Find where the given text appears and provide that cell's center as [x, y] coordinate. 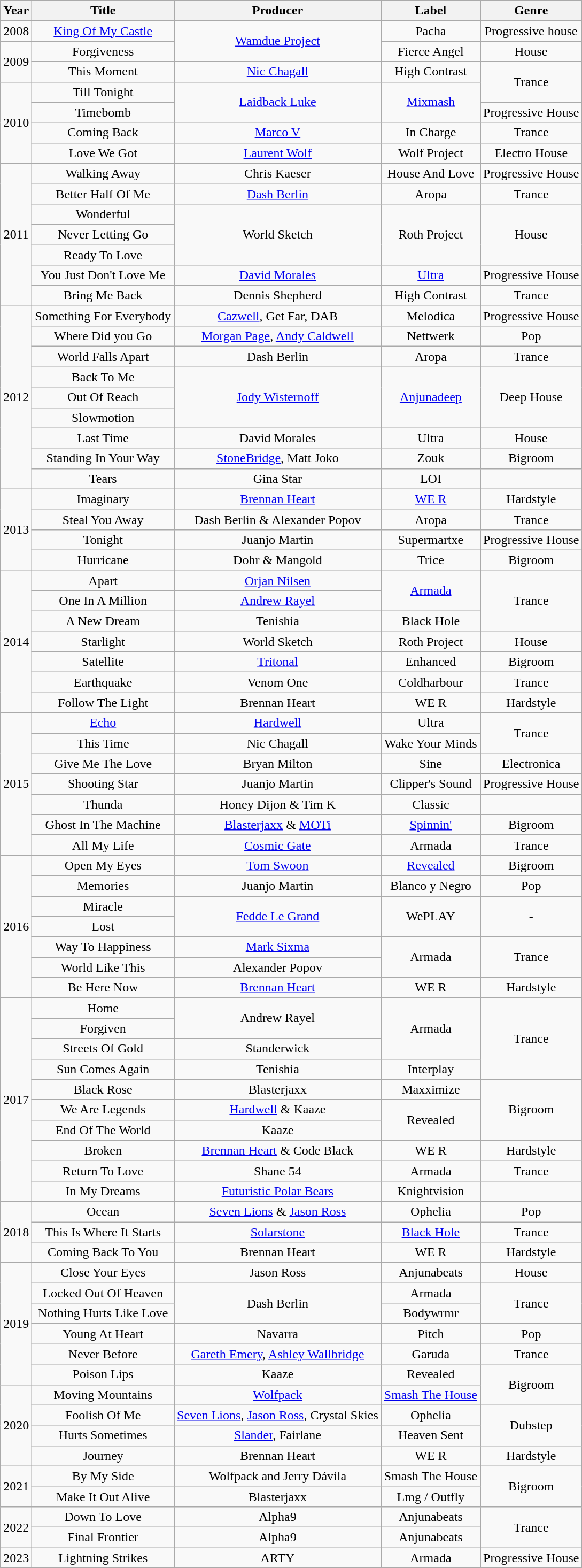
Miracle [103, 906]
Wolfpack [278, 1395]
Till Tonight [103, 92]
House And Love [431, 173]
Ocean [103, 1211]
Sine [431, 764]
Pitch [431, 1334]
Morgan Page, Andy Caldwell [278, 336]
In My Dreams [103, 1191]
Marco V [278, 133]
Down To Love [103, 1517]
2009 [16, 62]
Earthquake [103, 682]
Back To Me [103, 377]
2023 [16, 1558]
Wonderful [103, 214]
Walking Away [103, 173]
Hurricane [103, 560]
Maxximize [431, 1089]
Fedde Le Grand [278, 917]
Nettwerk [431, 336]
Streets Of Gold [103, 1049]
Tears [103, 479]
Jody Wisternoff [278, 397]
Cazwell, Get Far, DAB [278, 316]
Jason Ross [278, 1273]
Broken [103, 1150]
Where Did you Go [103, 336]
Be Here Now [103, 988]
Sun Comes Again [103, 1069]
Mark Sixma [278, 947]
Poison Lips [103, 1374]
- [531, 917]
Title [103, 11]
Coming Back To You [103, 1252]
2015 [16, 784]
2019 [16, 1324]
Lightning Strikes [103, 1558]
Satellite [103, 662]
Something For Everybody [103, 316]
Futuristic Polar Bears [278, 1191]
Dash Berlin & Alexander Popov [278, 519]
2020 [16, 1425]
Nothing Hurts Like Love [103, 1313]
Last Time [103, 438]
Trice [431, 560]
Out Of Reach [103, 397]
WePLAY [431, 917]
By My Side [103, 1476]
Solarstone [278, 1232]
Forgiveness [103, 51]
Brennan Heart & Code Black [278, 1150]
Genre [531, 11]
Honey Dijon & Tim K [278, 804]
Bring Me Back [103, 296]
Cosmic Gate [278, 845]
Memories [103, 886]
LOI [431, 479]
Pacha [431, 31]
This Moment [103, 72]
Gareth Emery, Ashley Wallbridge [278, 1354]
Open My Eyes [103, 865]
Moving Mountains [103, 1395]
2008 [16, 31]
Bodywrmr [431, 1313]
Alexander Popov [278, 967]
Wake Your Minds [431, 743]
2021 [16, 1486]
Young At Heart [103, 1334]
Venom One [278, 682]
Timebomb [103, 112]
Electro House [531, 153]
Give Me The Love [103, 764]
Interplay [431, 1069]
Standing In Your Way [103, 458]
Way To Happiness [103, 947]
Slowmotion [103, 418]
A New Dream [103, 621]
Dohr & Mangold [278, 560]
Gina Star [278, 479]
2011 [16, 234]
Garuda [431, 1354]
Hurts Sometimes [103, 1435]
Thunda [103, 804]
Orjan Nilsen [278, 580]
2013 [16, 529]
Never Letting Go [103, 234]
Ghost In The Machine [103, 825]
Tritonal [278, 662]
Seven Lions, Jason Ross, Crystal Skies [278, 1415]
Tom Swoon [278, 865]
Heaven Sent [431, 1435]
Deep House [531, 397]
Supermartxe [431, 540]
Tonight [103, 540]
Close Your Eyes [103, 1273]
Never Before [103, 1354]
Steal You Away [103, 519]
In Charge [431, 133]
Fierce Angel [431, 51]
Shooting Star [103, 784]
Coldharbour [431, 682]
Home [103, 1008]
All My Life [103, 845]
Lost [103, 927]
Melodica [431, 316]
Hardwell & Kaaze [278, 1110]
Blanco y Negro [431, 886]
Dennis Shepherd [278, 296]
Ready To Love [103, 255]
Follow The Light [103, 703]
Mixmash [431, 102]
Year [16, 11]
2022 [16, 1527]
One In A Million [103, 601]
This Time [103, 743]
Forgiven [103, 1028]
Starlight [103, 642]
Producer [278, 11]
Blasterjaxx & MOTi [278, 825]
2012 [16, 398]
Spinnin' [431, 825]
Final Frontier [103, 1537]
2014 [16, 641]
We Are Legends [103, 1110]
Standerwick [278, 1049]
Chris Kaeser [278, 173]
Laurent Wolf [278, 153]
Hardwell [278, 723]
Journey [103, 1456]
Knightvision [431, 1191]
Clipper's Sound [431, 784]
2016 [16, 926]
Label [431, 11]
Wolfpack and Jerry Dávila [278, 1476]
Wolf Project [431, 153]
Make It Out Alive [103, 1496]
StoneBridge, Matt Joko [278, 458]
King Of My Castle [103, 31]
You Just Don't Love Me [103, 275]
Imaginary [103, 499]
Foolish Of Me [103, 1415]
Electronica [531, 764]
Apart [103, 580]
Bryan Milton [278, 764]
Lmg / Outfly [431, 1496]
2018 [16, 1232]
Laidback Luke [278, 102]
World Like This [103, 967]
World Falls Apart [103, 357]
Slander, Fairlane [278, 1435]
Dubstep [531, 1425]
This Is Where It Starts [103, 1232]
Love We Got [103, 153]
Navarra [278, 1334]
Locked Out Of Heaven [103, 1293]
Echo [103, 723]
Seven Lions & Jason Ross [278, 1211]
Better Half Of Me [103, 194]
End Of The World [103, 1130]
Return To Love [103, 1171]
ARTY [278, 1558]
Black Rose [103, 1089]
Zouk [431, 458]
Enhanced [431, 662]
Shane 54 [278, 1171]
Classic [431, 804]
2010 [16, 122]
Progressive house [531, 31]
Coming Back [103, 133]
2017 [16, 1100]
Anjunadeep [431, 397]
Wamdue Project [278, 41]
